Determine the [X, Y] coordinate at the center of the cell enclosing the given text.  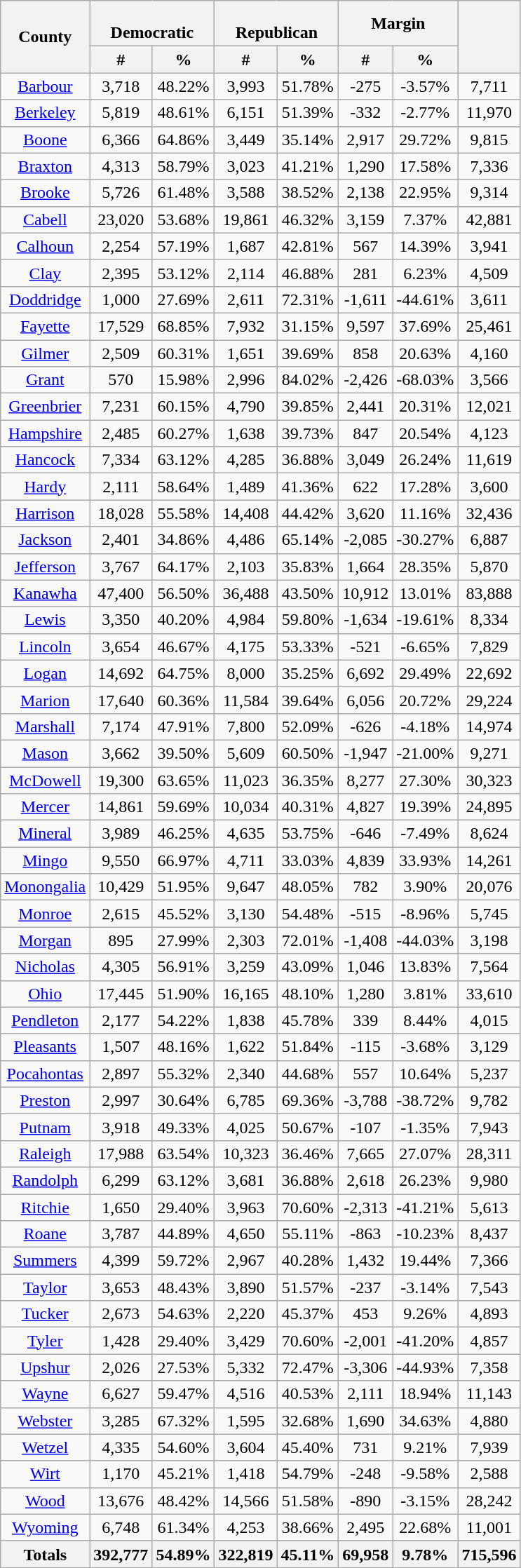
1,638 [245, 433]
48.16% [184, 1047]
-1,611 [366, 299]
14,261 [489, 860]
Margin [398, 24]
-863 [366, 1234]
-3.57% [425, 86]
Berkeley [45, 113]
48.43% [184, 1287]
8.44% [425, 1020]
44.68% [308, 1074]
53.68% [184, 219]
16,165 [245, 994]
33.93% [425, 860]
54.48% [308, 914]
24,895 [489, 807]
2,220 [245, 1314]
3,588 [245, 193]
35.25% [308, 673]
3,129 [489, 1047]
1,622 [245, 1047]
4,893 [489, 1314]
Tyler [45, 1341]
30,323 [489, 780]
43.09% [308, 967]
Nicholas [45, 967]
55.11% [308, 1234]
453 [366, 1314]
557 [366, 1074]
6,627 [121, 1394]
1,650 [121, 1207]
3,350 [121, 620]
3,611 [489, 299]
7,932 [245, 326]
10,429 [121, 887]
-1,634 [366, 620]
4,305 [121, 967]
6,056 [366, 700]
4,839 [366, 860]
3,989 [121, 834]
51.90% [184, 994]
4,984 [245, 620]
23,020 [121, 219]
63.65% [184, 780]
48.61% [184, 113]
26.23% [425, 1180]
2,340 [245, 1074]
4,123 [489, 433]
59.47% [184, 1394]
55.32% [184, 1074]
22.68% [425, 1527]
2,997 [121, 1100]
7,543 [489, 1287]
64.86% [184, 140]
17,988 [121, 1154]
36.46% [308, 1154]
2,615 [121, 914]
35.14% [308, 140]
3,918 [121, 1127]
-19.61% [425, 620]
19,861 [245, 219]
-2,001 [366, 1341]
-521 [366, 647]
6,748 [121, 1527]
4,253 [245, 1527]
4,880 [489, 1421]
1,507 [121, 1047]
2,509 [121, 353]
7,366 [489, 1261]
Grant [45, 380]
2,611 [245, 299]
6,692 [366, 673]
-10.23% [425, 1234]
32,436 [489, 513]
Calhoun [45, 246]
Doddridge [45, 299]
39.73% [308, 433]
46.25% [184, 834]
14,566 [245, 1501]
37.69% [425, 326]
-515 [366, 914]
13.83% [425, 967]
72.01% [308, 940]
Democratic [152, 24]
1,290 [366, 166]
20,076 [489, 887]
-9.58% [425, 1474]
44.89% [184, 1234]
27.07% [425, 1154]
3,159 [366, 219]
Jackson [45, 540]
-248 [366, 1474]
40.53% [308, 1394]
10.64% [425, 1074]
3,130 [245, 914]
-890 [366, 1501]
4,790 [245, 407]
Mason [45, 753]
Harrison [45, 513]
Barbour [45, 86]
4,711 [245, 860]
3,049 [366, 460]
67.32% [184, 1421]
-44.61% [425, 299]
Pendleton [45, 1020]
32.68% [308, 1421]
-646 [366, 834]
45.52% [184, 914]
-7.49% [425, 834]
Fayette [45, 326]
17.58% [425, 166]
56.50% [184, 593]
10,323 [245, 1154]
2,897 [121, 1074]
4,509 [489, 273]
28,242 [489, 1501]
3,259 [245, 967]
51.78% [308, 86]
6,299 [121, 1180]
Mingo [45, 860]
Tucker [45, 1314]
19,300 [121, 780]
84.02% [308, 380]
34.86% [184, 540]
3,681 [245, 1180]
-3,306 [366, 1367]
2,401 [121, 540]
Randolph [45, 1180]
-626 [366, 726]
322,819 [245, 1554]
42,881 [489, 219]
59.69% [184, 807]
2,254 [121, 246]
46.32% [308, 219]
3,941 [489, 246]
3,620 [366, 513]
-237 [366, 1287]
Hampshire [45, 433]
36,488 [245, 593]
2,303 [245, 940]
2,026 [121, 1367]
731 [366, 1447]
Wetzel [45, 1447]
Logan [45, 673]
Boone [45, 140]
29.72% [425, 140]
9.78% [425, 1554]
7,800 [245, 726]
45.11% [308, 1554]
72.47% [308, 1367]
7,564 [489, 967]
4,025 [245, 1127]
14,974 [489, 726]
Wirt [45, 1474]
8,277 [366, 780]
-3.68% [425, 1047]
1,170 [121, 1474]
53.12% [184, 273]
858 [366, 353]
27.99% [184, 940]
392,777 [121, 1554]
59.72% [184, 1261]
4,015 [489, 1020]
-3.14% [425, 1287]
7,336 [489, 166]
-68.03% [425, 380]
9,782 [489, 1100]
17,529 [121, 326]
-2,085 [366, 540]
2,673 [121, 1314]
8,437 [489, 1234]
4,285 [245, 460]
9,980 [489, 1180]
19.44% [425, 1261]
-4.18% [425, 726]
Pocahontas [45, 1074]
7.37% [425, 219]
2,114 [245, 273]
4,827 [366, 807]
3,604 [245, 1447]
-332 [366, 113]
40.31% [308, 807]
4,635 [245, 834]
4,516 [245, 1394]
2,103 [245, 567]
60.50% [308, 753]
72.31% [308, 299]
19.39% [425, 807]
3.81% [425, 994]
51.84% [308, 1047]
2,495 [366, 1527]
31.15% [308, 326]
3,654 [121, 647]
39.64% [308, 700]
7,829 [489, 647]
18.94% [425, 1394]
-21.00% [425, 753]
7,231 [121, 407]
5,870 [489, 567]
25,461 [489, 326]
60.15% [184, 407]
39.50% [184, 753]
65.14% [308, 540]
Hancock [45, 460]
45.37% [308, 1314]
27.53% [184, 1367]
49.33% [184, 1127]
27.30% [425, 780]
Lincoln [45, 647]
4,650 [245, 1234]
5,332 [245, 1367]
58.64% [184, 487]
Braxton [45, 166]
Wayne [45, 1394]
Pleasants [45, 1047]
4,486 [245, 540]
-3.15% [425, 1501]
570 [121, 380]
-44.93% [425, 1367]
Greenbrier [45, 407]
7,939 [489, 1447]
63.54% [184, 1154]
Ritchie [45, 1207]
54.60% [184, 1447]
46.67% [184, 647]
53.33% [308, 647]
27.69% [184, 299]
51.95% [184, 887]
Marshall [45, 726]
59.80% [308, 620]
1,432 [366, 1261]
Gilmer [45, 353]
-8.96% [425, 914]
Morgan [45, 940]
51.39% [308, 113]
14.39% [425, 246]
11.16% [425, 513]
7,358 [489, 1367]
3,787 [121, 1234]
47,400 [121, 593]
50.67% [308, 1127]
17.28% [425, 487]
17,445 [121, 994]
51.58% [308, 1501]
29,224 [489, 700]
1,418 [245, 1474]
2,441 [366, 407]
3,662 [121, 753]
Brooke [45, 193]
4,335 [121, 1447]
1,687 [245, 246]
8,624 [489, 834]
4,313 [121, 166]
Raleigh [45, 1154]
Mineral [45, 834]
-3,788 [366, 1100]
48.10% [308, 994]
57.19% [184, 246]
-275 [366, 86]
28.35% [425, 567]
Clay [45, 273]
6.23% [425, 273]
15.98% [184, 380]
7,174 [121, 726]
-38.72% [425, 1100]
11,584 [245, 700]
11,970 [489, 113]
35.83% [308, 567]
51.57% [308, 1287]
8,000 [245, 673]
26.24% [425, 460]
48.22% [184, 86]
3,285 [121, 1421]
30.64% [184, 1100]
2,996 [245, 380]
54.79% [308, 1474]
3,718 [121, 86]
3,023 [245, 166]
58.79% [184, 166]
895 [121, 940]
42.81% [308, 246]
44.42% [308, 513]
54.63% [184, 1314]
5,609 [245, 753]
64.17% [184, 567]
36.35% [308, 780]
11,143 [489, 1394]
-41.20% [425, 1341]
46.88% [308, 273]
40.28% [308, 1261]
6,887 [489, 540]
5,819 [121, 113]
281 [366, 273]
83,888 [489, 593]
45.21% [184, 1474]
9,314 [489, 193]
69,958 [366, 1554]
Marion [45, 700]
8,334 [489, 620]
Summers [45, 1261]
54.22% [184, 1020]
Monongalia [45, 887]
2,588 [489, 1474]
48.42% [184, 1501]
9,597 [366, 326]
61.34% [184, 1527]
-6.65% [425, 647]
20.54% [425, 433]
66.97% [184, 860]
5,613 [489, 1207]
-2,313 [366, 1207]
Roane [45, 1234]
Mercer [45, 807]
11,001 [489, 1527]
20.31% [425, 407]
1,595 [245, 1421]
1,489 [245, 487]
Preston [45, 1100]
1,690 [366, 1421]
9,550 [121, 860]
39.69% [308, 353]
47.91% [184, 726]
County [45, 36]
13,676 [121, 1501]
53.75% [308, 834]
60.31% [184, 353]
64.75% [184, 673]
10,034 [245, 807]
2,618 [366, 1180]
9,271 [489, 753]
2,177 [121, 1020]
782 [366, 887]
Taylor [45, 1287]
45.40% [308, 1447]
55.58% [184, 513]
20.63% [425, 353]
847 [366, 433]
1,280 [366, 994]
12,021 [489, 407]
Republican [276, 24]
22,692 [489, 673]
41.21% [308, 166]
61.48% [184, 193]
6,366 [121, 140]
56.91% [184, 967]
Webster [45, 1421]
7,711 [489, 86]
45.78% [308, 1020]
3,198 [489, 940]
3,963 [245, 1207]
3,653 [121, 1287]
68.85% [184, 326]
17,640 [121, 700]
3,600 [489, 487]
3,767 [121, 567]
3.90% [425, 887]
43.50% [308, 593]
40.20% [184, 620]
7,334 [121, 460]
3,429 [245, 1341]
3,890 [245, 1287]
1,000 [121, 299]
McDowell [45, 780]
3,566 [489, 380]
28,311 [489, 1154]
567 [366, 246]
6,151 [245, 113]
5,237 [489, 1074]
41.36% [308, 487]
Cabell [45, 219]
Kanawha [45, 593]
Monroe [45, 914]
3,993 [245, 86]
715,596 [489, 1554]
11,023 [245, 780]
622 [366, 487]
18,028 [121, 513]
4,857 [489, 1341]
5,726 [121, 193]
Ohio [45, 994]
-107 [366, 1127]
1,651 [245, 353]
Totals [45, 1554]
33,610 [489, 994]
2,917 [366, 140]
34.63% [425, 1421]
Putnam [45, 1127]
-1,408 [366, 940]
-2.77% [425, 113]
60.27% [184, 433]
Upshur [45, 1367]
1,046 [366, 967]
38.66% [308, 1527]
Hardy [45, 487]
4,160 [489, 353]
-30.27% [425, 540]
7,665 [366, 1154]
-2,426 [366, 380]
2,138 [366, 193]
38.52% [308, 193]
14,861 [121, 807]
33.03% [308, 860]
9.21% [425, 1447]
2,485 [121, 433]
9.26% [425, 1314]
1,428 [121, 1341]
29.49% [425, 673]
60.36% [184, 700]
13.01% [425, 593]
339 [366, 1020]
9,647 [245, 887]
Wyoming [45, 1527]
39.85% [308, 407]
Jefferson [45, 567]
14,692 [121, 673]
Wood [45, 1501]
-1,947 [366, 753]
10,912 [366, 593]
6,785 [245, 1100]
2,967 [245, 1261]
4,399 [121, 1261]
20.72% [425, 700]
52.09% [308, 726]
4,175 [245, 647]
14,408 [245, 513]
Lewis [45, 620]
3,449 [245, 140]
9,815 [489, 140]
-44.03% [425, 940]
22.95% [425, 193]
1,664 [366, 567]
1,838 [245, 1020]
-115 [366, 1047]
2,395 [121, 273]
5,745 [489, 914]
54.89% [184, 1554]
-1.35% [425, 1127]
48.05% [308, 887]
7,943 [489, 1127]
69.36% [308, 1100]
11,619 [489, 460]
-41.21% [425, 1207]
